Pinpoint the cell where the given text exists, returning its [X, Y] midpoint coordinate. 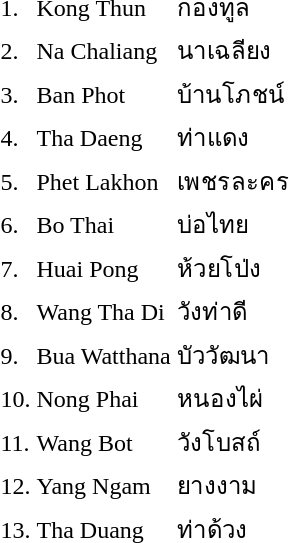
Bo Thai [104, 224]
Ban Phot [104, 94]
Na Chaliang [104, 50]
Nong Phai [104, 398]
Phet Lakhon [104, 181]
Yang Ngam [104, 486]
Tha Daeng [104, 138]
Wang Bot [104, 442]
Huai Pong [104, 268]
Wang Tha Di [104, 312]
Bua Watthana [104, 355]
